Extract the (x, y) coordinate from the center of the cell holding the provided text.  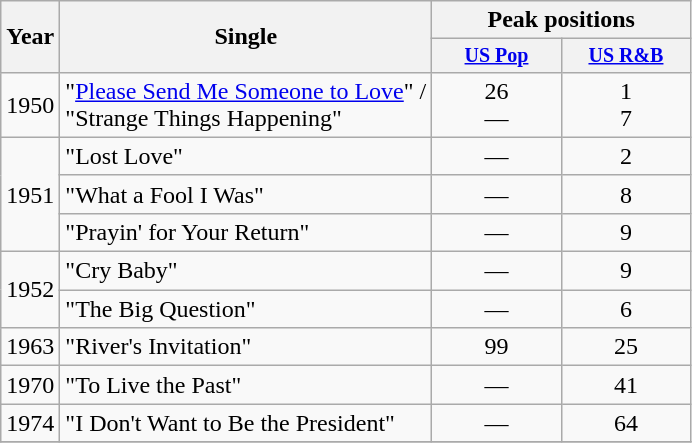
"Please Send Me Someone to Love" /"Strange Things Happening" (246, 104)
Peak positions (562, 20)
Year (30, 37)
1963 (30, 347)
Single (246, 37)
"The Big Question" (246, 309)
"Lost Love" (246, 156)
1950 (30, 104)
"Cry Baby" (246, 271)
1974 (30, 423)
2 (626, 156)
1951 (30, 194)
99 (496, 347)
25 (626, 347)
41 (626, 385)
64 (626, 423)
1970 (30, 385)
"I Don't Want to Be the President" (246, 423)
26— (496, 104)
US Pop (496, 56)
6 (626, 309)
"To Live the Past" (246, 385)
"What a Fool I Was" (246, 194)
"Prayin' for Your Return" (246, 232)
1952 (30, 290)
17 (626, 104)
US R&B (626, 56)
"River's Invitation" (246, 347)
8 (626, 194)
